From the cell containing the given text, extract its center point as (x, y) coordinate. 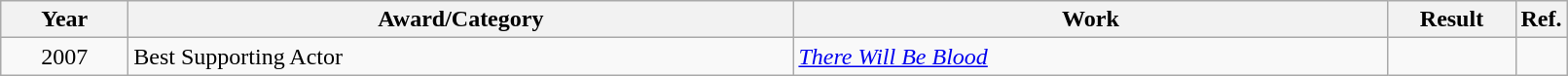
2007 (64, 57)
Ref. (1542, 19)
Result (1452, 19)
There Will Be Blood (1090, 57)
Best Supporting Actor (461, 57)
Award/Category (461, 19)
Work (1090, 19)
Year (64, 19)
